Capture the cell that displays the provided text and extract its (X, Y) central coordinate. 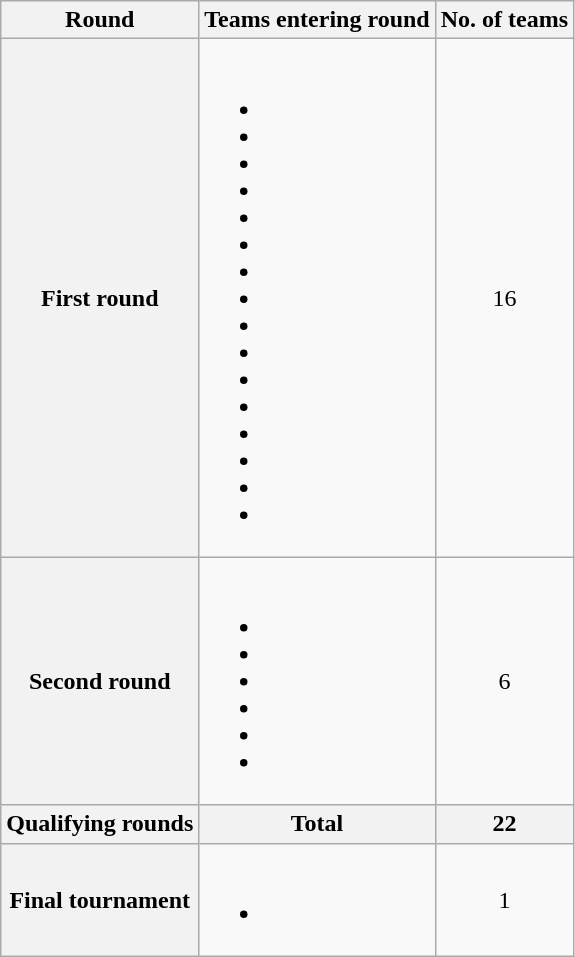
Final tournament (100, 900)
Teams entering round (317, 20)
No. of teams (504, 20)
Second round (100, 681)
Qualifying rounds (100, 824)
First round (100, 298)
16 (504, 298)
6 (504, 681)
1 (504, 900)
Total (317, 824)
Round (100, 20)
22 (504, 824)
